Provide the [x, y] coordinate of the cell's center where the given text is located.  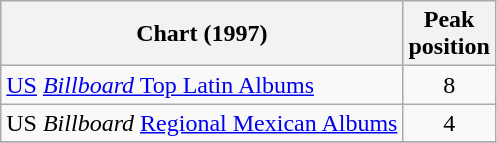
4 [449, 123]
US Billboard Regional Mexican Albums [202, 123]
Peakposition [449, 34]
Chart (1997) [202, 34]
8 [449, 85]
US Billboard Top Latin Albums [202, 85]
